Identify which cell holds the provided text, then report its [x, y] central coordinate. 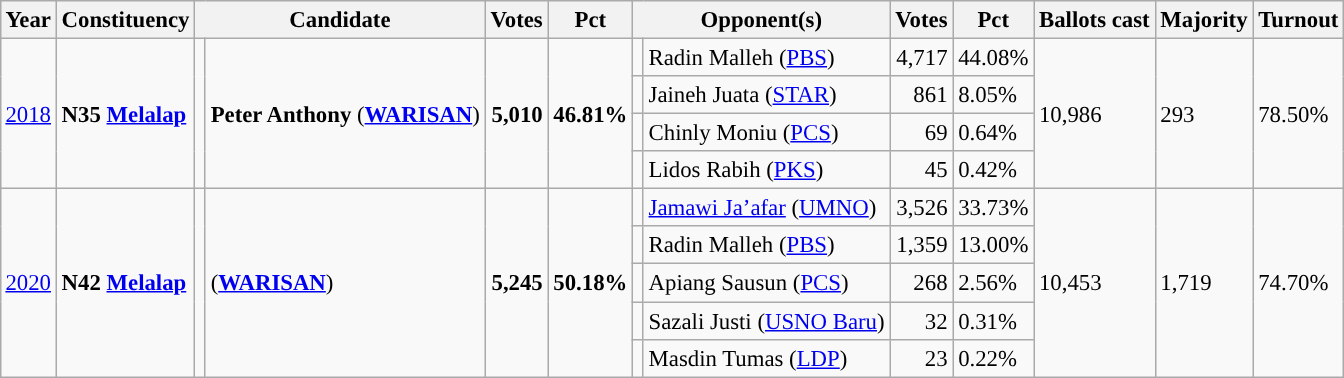
Masdin Tumas (LDP) [766, 358]
0.31% [994, 321]
Peter Anthony (WARISAN) [345, 113]
Majority [1204, 20]
13.00% [994, 245]
Turnout [1298, 20]
293 [1204, 113]
0.22% [994, 358]
2018 [28, 113]
Lidos Rabih (PKS) [766, 170]
5,010 [516, 113]
2.56% [994, 283]
32 [922, 321]
3,526 [922, 208]
Chinly Moniu (PCS) [766, 133]
Jaineh Juata (STAR) [766, 95]
0.64% [994, 133]
Constituency [125, 20]
Year [28, 20]
33.73% [994, 208]
Ballots cast [1094, 20]
46.81% [590, 113]
268 [922, 283]
Sazali Justi (USNO Baru) [766, 321]
Opponent(s) [762, 20]
2020 [28, 283]
50.18% [590, 283]
0.42% [994, 170]
69 [922, 133]
44.08% [994, 57]
Apiang Sausun (PCS) [766, 283]
861 [922, 95]
N35 Melalap [125, 113]
Jamawi Ja’afar (UMNO) [766, 208]
10,453 [1094, 283]
Candidate [340, 20]
45 [922, 170]
78.50% [1298, 113]
10,986 [1094, 113]
N42 Melalap [125, 283]
74.70% [1298, 283]
5,245 [516, 283]
(WARISAN) [345, 283]
23 [922, 358]
4,717 [922, 57]
1,719 [1204, 283]
1,359 [922, 245]
8.05% [994, 95]
